Detect which cell encompasses the target text, then output its (X, Y) center coordinate. 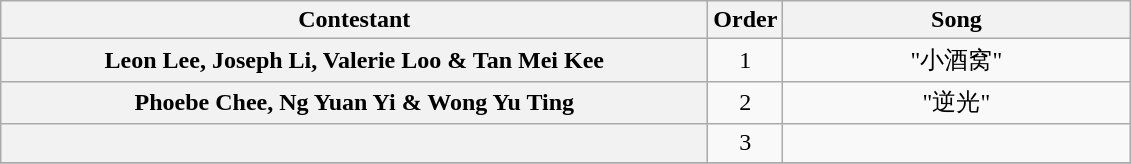
"小酒窝" (956, 60)
Leon Lee, Joseph Li, Valerie Loo & Tan Mei Kee (354, 60)
Phoebe Chee, Ng Yuan Yi & Wong Yu Ting (354, 102)
1 (746, 60)
2 (746, 102)
"逆光" (956, 102)
Order (746, 20)
3 (746, 143)
Contestant (354, 20)
Song (956, 20)
